Find where the given text appears and provide that cell's center as [x, y] coordinate. 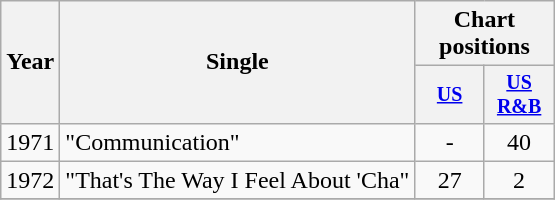
Single [238, 62]
Year [30, 62]
2 [518, 180]
US [450, 94]
USR&B [518, 94]
"Communication" [238, 142]
40 [518, 142]
27 [450, 180]
1972 [30, 180]
"That's The Way I Feel About 'Cha" [238, 180]
1971 [30, 142]
- [450, 142]
Chart positions [484, 34]
